Scan for the cell matching the given text and deliver its [x, y] coordinate at center. 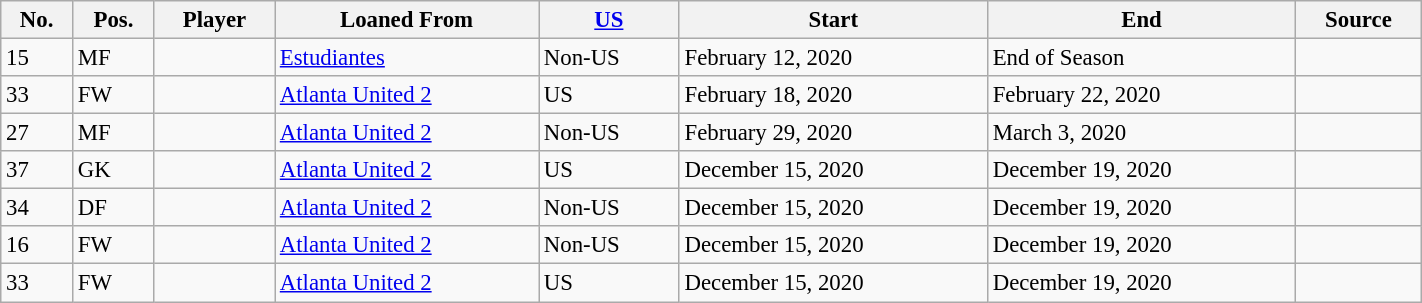
No. [37, 20]
Player [214, 20]
February 29, 2020 [833, 133]
16 [37, 245]
37 [37, 170]
Estudiantes [406, 58]
February 18, 2020 [833, 95]
February 12, 2020 [833, 58]
DF [113, 208]
Pos. [113, 20]
Loaned From [406, 20]
February 22, 2020 [1141, 95]
End [1141, 20]
Source [1359, 20]
34 [37, 208]
March 3, 2020 [1141, 133]
End of Season [1141, 58]
GK [113, 170]
Start [833, 20]
27 [37, 133]
15 [37, 58]
